Detect which cell encompasses the target text, then output its (X, Y) center coordinate. 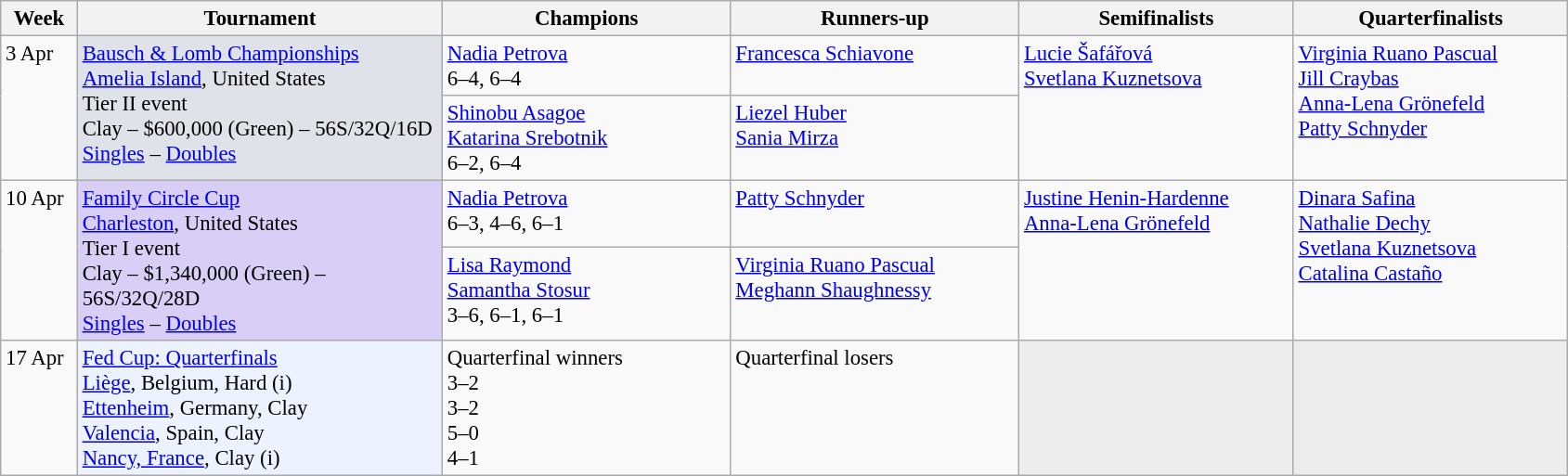
Quarterfinal winners 3–2 3–2 5–0 4–1 (587, 408)
3 Apr (39, 109)
Tournament (260, 19)
Shinobu Asagoe Katarina Srebotnik 6–2, 6–4 (587, 138)
Justine Henin-Hardenne Anna-Lena Grönefeld (1157, 262)
Virginia Ruano Pascual Jill Craybas Anna-Lena Grönefeld Patty Schnyder (1431, 109)
10 Apr (39, 262)
Patty Schnyder (875, 213)
Quarterfinal losers (875, 408)
Runners-up (875, 19)
Week (39, 19)
Lisa Raymond Samantha Stosur 3–6, 6–1, 6–1 (587, 293)
Lucie Šafářová Svetlana Kuznetsova (1157, 109)
Quarterfinalists (1431, 19)
17 Apr (39, 408)
Semifinalists (1157, 19)
Bausch & Lomb Championships Amelia Island, United States Tier II event Clay – $600,000 (Green) – 56S/32Q/16DSingles – Doubles (260, 109)
Liezel Huber Sania Mirza (875, 138)
Nadia Petrova6–4, 6–4 (587, 67)
Francesca Schiavone (875, 67)
Family Circle Cup Charleston, United States Tier I event Clay – $1,340,000 (Green) – 56S/32Q/28DSingles – Doubles (260, 262)
Dinara Safina Nathalie Dechy Svetlana Kuznetsova Catalina Castaño (1431, 262)
Champions (587, 19)
Virginia Ruano Pascual Meghann Shaughnessy (875, 293)
Nadia Petrova6–3, 4–6, 6–1 (587, 213)
Fed Cup: Quarterfinals Liège, Belgium, Hard (i) Ettenheim, Germany, Clay Valencia, Spain, Clay Nancy, France, Clay (i) (260, 408)
